Output the [x, y] coordinate of the center of the cell containing the given text.  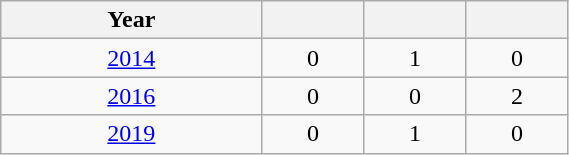
2 [517, 96]
Year [132, 20]
2016 [132, 96]
2019 [132, 134]
2014 [132, 58]
